For the text-containing cell, return its midpoint in (X, Y) coordinate format. 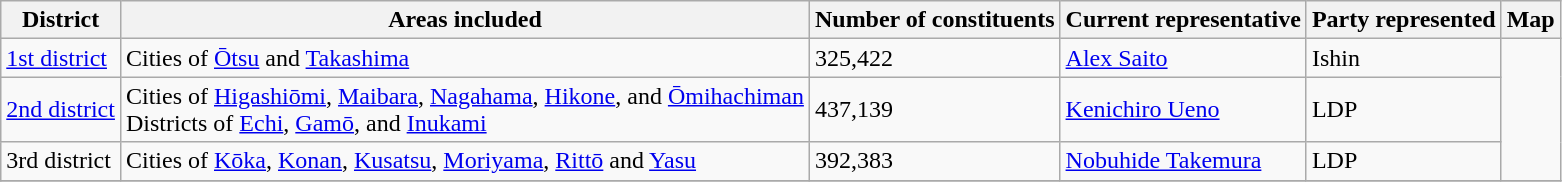
Kenichiro Ueno (1183, 110)
325,422 (934, 58)
Ishin (1404, 58)
2nd district (61, 110)
Map (1530, 20)
392,383 (934, 161)
Alex Saito (1183, 58)
Cities of Higashiōmi, Maibara, Nagahama, Hikone, and ŌmihachimanDistricts of Echi, Gamō, and Inukami (464, 110)
Number of constituents (934, 20)
Current representative (1183, 20)
Nobuhide Takemura (1183, 161)
District (61, 20)
Party represented (1404, 20)
Areas included (464, 20)
3rd district (61, 161)
Cities of Ōtsu and Takashima (464, 58)
Cities of Kōka, Konan, Kusatsu, Moriyama, Rittō and Yasu (464, 161)
1st district (61, 58)
437,139 (934, 110)
